For the text-containing cell, return its midpoint in (x, y) coordinate format. 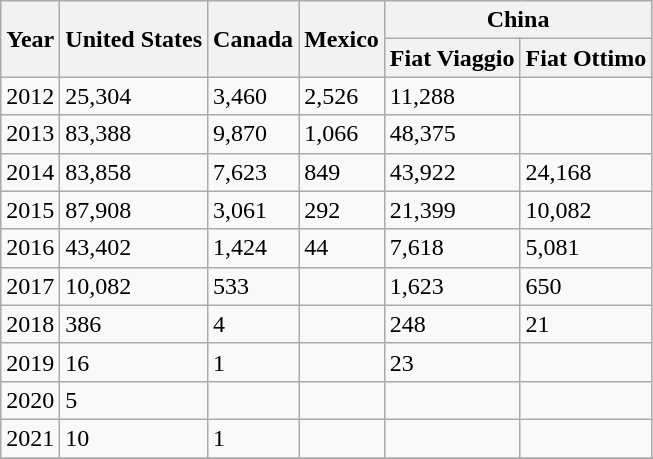
83,858 (134, 172)
3,061 (254, 210)
44 (342, 248)
9,870 (254, 134)
2013 (30, 134)
Fiat Viaggio (452, 58)
7,623 (254, 172)
5,081 (586, 248)
25,304 (134, 96)
2015 (30, 210)
2014 (30, 172)
849 (342, 172)
2016 (30, 248)
2019 (30, 362)
2018 (30, 324)
292 (342, 210)
2021 (30, 438)
2017 (30, 286)
5 (134, 400)
Year (30, 39)
43,402 (134, 248)
650 (586, 286)
2012 (30, 96)
1,623 (452, 286)
Mexico (342, 39)
87,908 (134, 210)
3,460 (254, 96)
386 (134, 324)
4 (254, 324)
2,526 (342, 96)
533 (254, 286)
7,618 (452, 248)
248 (452, 324)
10 (134, 438)
24,168 (586, 172)
21,399 (452, 210)
China (518, 20)
2020 (30, 400)
16 (134, 362)
21 (586, 324)
11,288 (452, 96)
43,922 (452, 172)
83,388 (134, 134)
Canada (254, 39)
48,375 (452, 134)
1,424 (254, 248)
Fiat Ottimo (586, 58)
1,066 (342, 134)
United States (134, 39)
23 (452, 362)
